Pinpoint the cell where the given text exists, returning its (X, Y) midpoint coordinate. 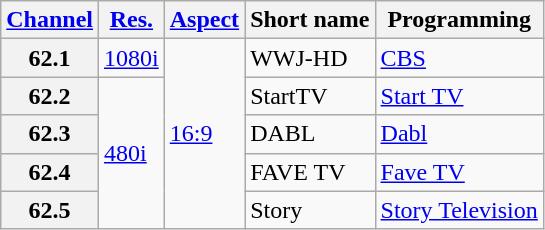
62.5 (50, 210)
Aspect (204, 20)
Short name (310, 20)
16:9 (204, 134)
Res. (132, 20)
Story (310, 210)
WWJ-HD (310, 58)
FAVE TV (310, 172)
Story Television (459, 210)
62.3 (50, 134)
StartTV (310, 96)
Fave TV (459, 172)
62.4 (50, 172)
480i (132, 153)
1080i (132, 58)
Channel (50, 20)
Dabl (459, 134)
DABL (310, 134)
CBS (459, 58)
Start TV (459, 96)
62.2 (50, 96)
Programming (459, 20)
62.1 (50, 58)
